Output the (X, Y) coordinate of the center of the cell containing the given text.  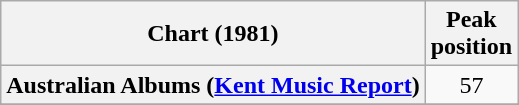
Peakposition (471, 34)
57 (471, 85)
Australian Albums (Kent Music Report) (213, 85)
Chart (1981) (213, 34)
